Return (x, y) of the center of cell containing provided text 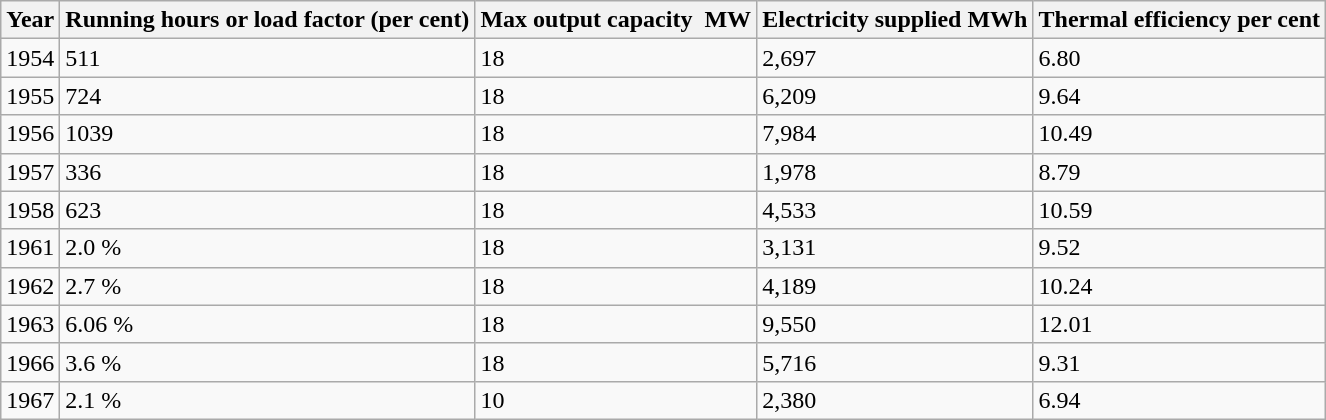
Max output capacity MW (616, 20)
1954 (30, 58)
6,209 (895, 96)
Electricity supplied MWh (895, 20)
6.80 (1180, 58)
7,984 (895, 134)
1958 (30, 210)
2.1 % (268, 400)
3,131 (895, 248)
12.01 (1180, 324)
8.79 (1180, 172)
10.24 (1180, 286)
2,380 (895, 400)
1962 (30, 286)
10.49 (1180, 134)
10.59 (1180, 210)
1963 (30, 324)
1,978 (895, 172)
623 (268, 210)
336 (268, 172)
1956 (30, 134)
5,716 (895, 362)
9,550 (895, 324)
9.64 (1180, 96)
1961 (30, 248)
3.6 % (268, 362)
4,533 (895, 210)
9.52 (1180, 248)
2,697 (895, 58)
6.06 % (268, 324)
2.0 % (268, 248)
6.94 (1180, 400)
511 (268, 58)
9.31 (1180, 362)
1967 (30, 400)
Running hours or load factor (per cent) (268, 20)
1957 (30, 172)
1039 (268, 134)
Year (30, 20)
1955 (30, 96)
10 (616, 400)
Thermal efficiency per cent (1180, 20)
1966 (30, 362)
4,189 (895, 286)
2.7 % (268, 286)
724 (268, 96)
